Find where the given text appears and provide that cell's center as [X, Y] coordinate. 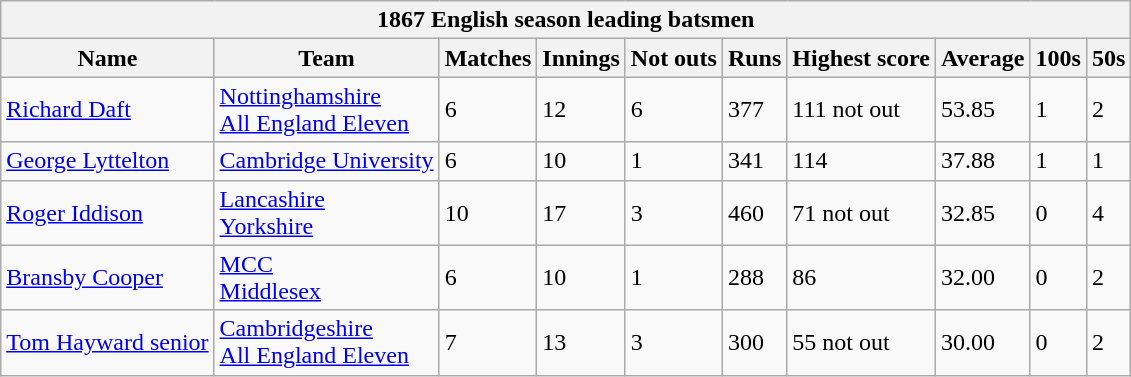
17 [581, 212]
341 [754, 161]
13 [581, 342]
12 [581, 110]
Tom Hayward senior [108, 342]
LancashireYorkshire [326, 212]
460 [754, 212]
Name [108, 58]
Matches [488, 58]
Cambridge University [326, 161]
Roger Iddison [108, 212]
377 [754, 110]
55 not out [862, 342]
NottinghamshireAll England Eleven [326, 110]
71 not out [862, 212]
Innings [581, 58]
32.85 [982, 212]
MCCMiddlesex [326, 278]
300 [754, 342]
CambridgeshireAll England Eleven [326, 342]
30.00 [982, 342]
288 [754, 278]
111 not out [862, 110]
George Lyttelton [108, 161]
100s [1058, 58]
7 [488, 342]
32.00 [982, 278]
Team [326, 58]
86 [862, 278]
37.88 [982, 161]
50s [1108, 58]
Not outs [674, 58]
Runs [754, 58]
Bransby Cooper [108, 278]
1867 English season leading batsmen [566, 20]
Average [982, 58]
114 [862, 161]
4 [1108, 212]
53.85 [982, 110]
Richard Daft [108, 110]
Highest score [862, 58]
